Locate the cell with the specified text and output its [X, Y] center coordinate. 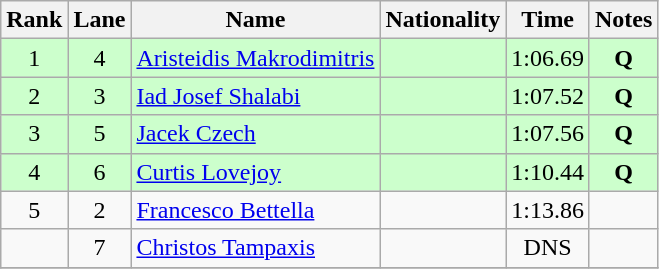
Notes [623, 20]
Time [548, 20]
1:10.44 [548, 172]
1:06.69 [548, 58]
7 [100, 248]
Iad Josef Shalabi [256, 96]
DNS [548, 248]
Curtis Lovejoy [256, 172]
1:07.56 [548, 134]
1 [34, 58]
6 [100, 172]
Nationality [443, 20]
Jacek Czech [256, 134]
1:13.86 [548, 210]
Christos Tampaxis [256, 248]
Name [256, 20]
1:07.52 [548, 96]
Rank [34, 20]
Lane [100, 20]
Aristeidis Makrodimitris [256, 58]
Francesco Bettella [256, 210]
